Determine the [x, y] coordinate at the center of the cell enclosing the given text.  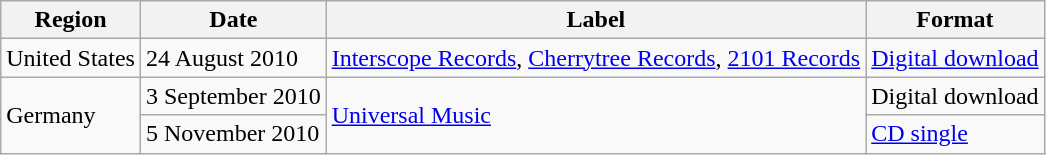
Date [233, 20]
3 September 2010 [233, 96]
24 August 2010 [233, 58]
Interscope Records, Cherrytree Records, 2101 Records [596, 58]
Format [955, 20]
Region [71, 20]
CD single [955, 134]
Universal Music [596, 115]
United States [71, 58]
Germany [71, 115]
Label [596, 20]
5 November 2010 [233, 134]
